Output the [x, y] coordinate of the center of the cell containing the given text.  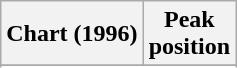
Peakposition [189, 34]
Chart (1996) [72, 34]
